Detect which cell encompasses the target text, then output its [X, Y] center coordinate. 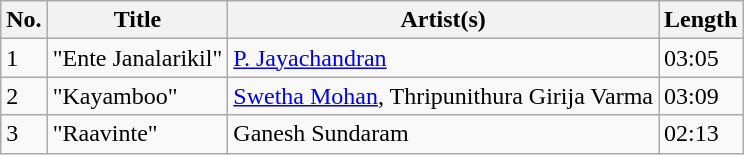
P. Jayachandran [444, 58]
Ganesh Sundaram [444, 134]
02:13 [701, 134]
"Raavinte" [138, 134]
1 [24, 58]
Title [138, 20]
No. [24, 20]
3 [24, 134]
Artist(s) [444, 20]
"Ente Janalarikil" [138, 58]
2 [24, 96]
03:05 [701, 58]
Swetha Mohan, Thripunithura Girija Varma [444, 96]
03:09 [701, 96]
"Kayamboo" [138, 96]
Length [701, 20]
